Locate the cell with the specified text and output its [x, y] center coordinate. 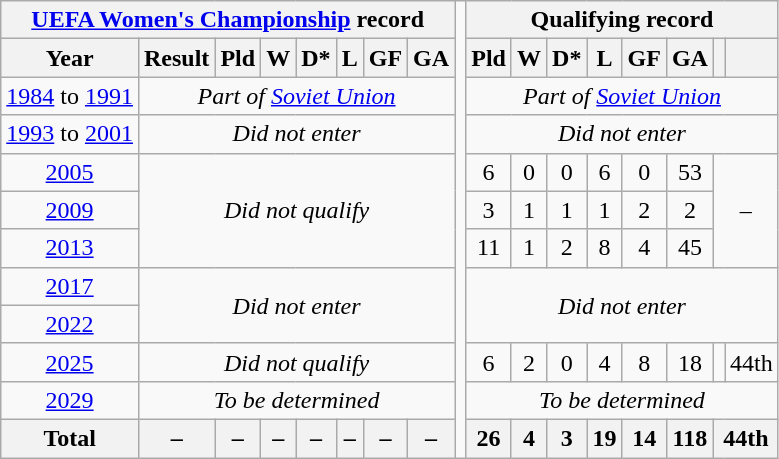
18 [690, 362]
2017 [70, 286]
1993 to 2001 [70, 134]
14 [644, 438]
2013 [70, 248]
118 [690, 438]
Total [70, 438]
53 [690, 172]
UEFA Women's Championship record [228, 20]
2029 [70, 400]
26 [489, 438]
2009 [70, 210]
2005 [70, 172]
2022 [70, 324]
11 [489, 248]
Qualifying record [622, 20]
Year [70, 58]
1984 to 1991 [70, 96]
45 [690, 248]
19 [604, 438]
2025 [70, 362]
Result [176, 58]
